Detect which cell encompasses the target text, then output its [X, Y] center coordinate. 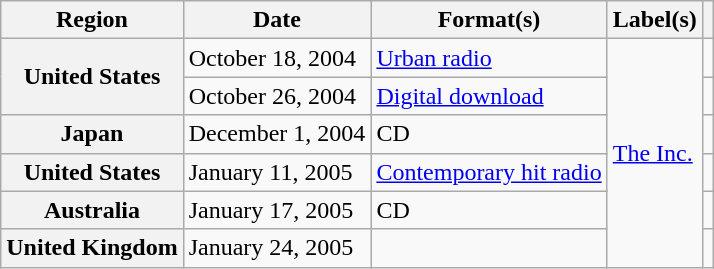
Urban radio [489, 58]
Region [92, 20]
The Inc. [654, 153]
Australia [92, 210]
United Kingdom [92, 248]
Digital download [489, 96]
Label(s) [654, 20]
Contemporary hit radio [489, 172]
Date [277, 20]
Japan [92, 134]
October 26, 2004 [277, 96]
January 17, 2005 [277, 210]
January 11, 2005 [277, 172]
January 24, 2005 [277, 248]
October 18, 2004 [277, 58]
Format(s) [489, 20]
December 1, 2004 [277, 134]
